Output the [X, Y] coordinate of the center of the cell containing the given text.  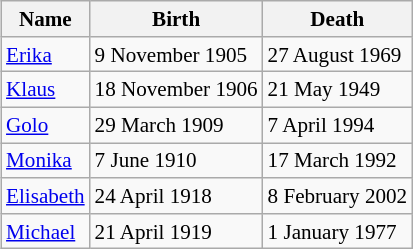
Klaus [46, 90]
21 April 1919 [176, 230]
17 March 1992 [338, 160]
27 August 1969 [338, 54]
Elisabeth [46, 196]
8 February 2002 [338, 196]
Name [46, 18]
Golo [46, 124]
21 May 1949 [338, 90]
9 November 1905 [176, 54]
29 March 1909 [176, 124]
7 June 1910 [176, 160]
Erika [46, 54]
18 November 1906 [176, 90]
Death [338, 18]
1 January 1977 [338, 230]
Monika [46, 160]
Michael [46, 230]
7 April 1994 [338, 124]
24 April 1918 [176, 196]
Birth [176, 18]
